Provide the [x, y] coordinate of the cell's center where the given text is located.  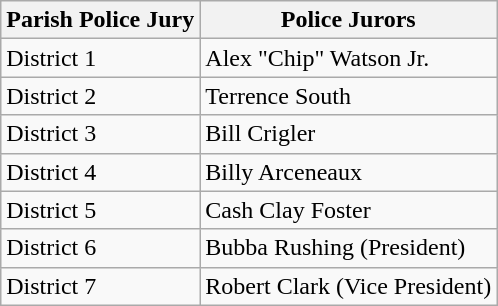
District 3 [100, 134]
Terrence South [348, 96]
District 7 [100, 286]
Alex "Chip" Watson Jr. [348, 58]
District 1 [100, 58]
Bill Crigler [348, 134]
Billy Arceneaux [348, 172]
District 6 [100, 248]
District 5 [100, 210]
Robert Clark (Vice President) [348, 286]
Bubba Rushing (President) [348, 248]
Police Jurors [348, 20]
Cash Clay Foster [348, 210]
District 4 [100, 172]
Parish Police Jury [100, 20]
District 2 [100, 96]
